Locate the cell with the specified text and output its [x, y] center coordinate. 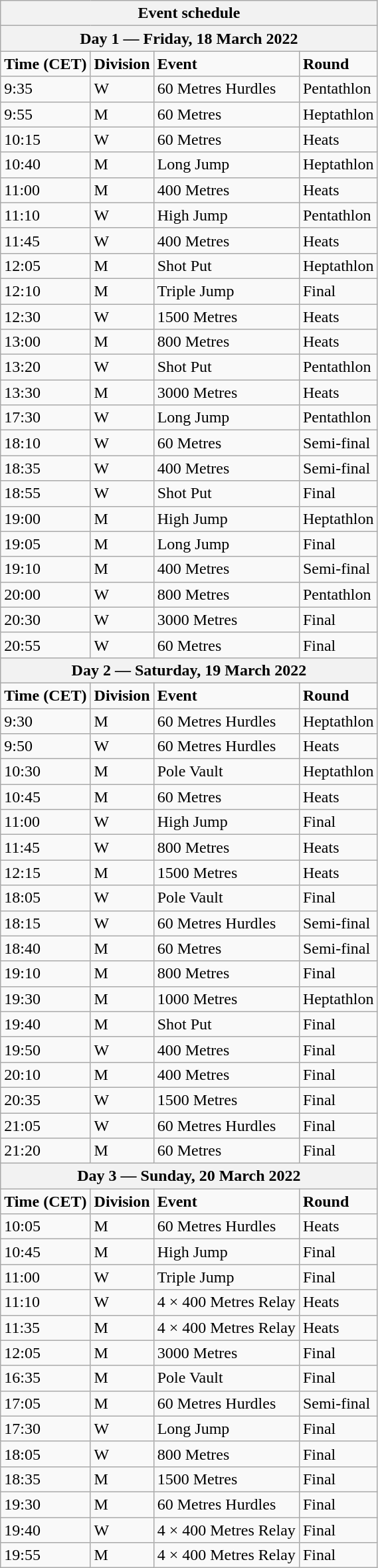
10:15 [45, 139]
19:50 [45, 1049]
9:50 [45, 746]
11:35 [45, 1328]
13:30 [45, 392]
12:15 [45, 873]
17:05 [45, 1403]
20:55 [45, 645]
18:40 [45, 948]
21:20 [45, 1151]
21:05 [45, 1126]
10:05 [45, 1227]
12:10 [45, 291]
10:40 [45, 165]
Day 2 — Saturday, 19 March 2022 [189, 670]
16:35 [45, 1378]
19:55 [45, 1555]
18:55 [45, 493]
18:15 [45, 923]
20:35 [45, 1100]
13:00 [45, 342]
18:10 [45, 443]
10:30 [45, 772]
20:00 [45, 594]
19:00 [45, 519]
Day 3 — Sunday, 20 March 2022 [189, 1176]
20:10 [45, 1075]
19:05 [45, 544]
Day 1 — Friday, 18 March 2022 [189, 39]
9:30 [45, 721]
9:35 [45, 89]
1000 Metres [226, 999]
20:30 [45, 620]
Event schedule [189, 13]
13:20 [45, 367]
9:55 [45, 114]
12:30 [45, 317]
